Return the [X, Y] coordinate for the center point of the cell that contains the specified text.  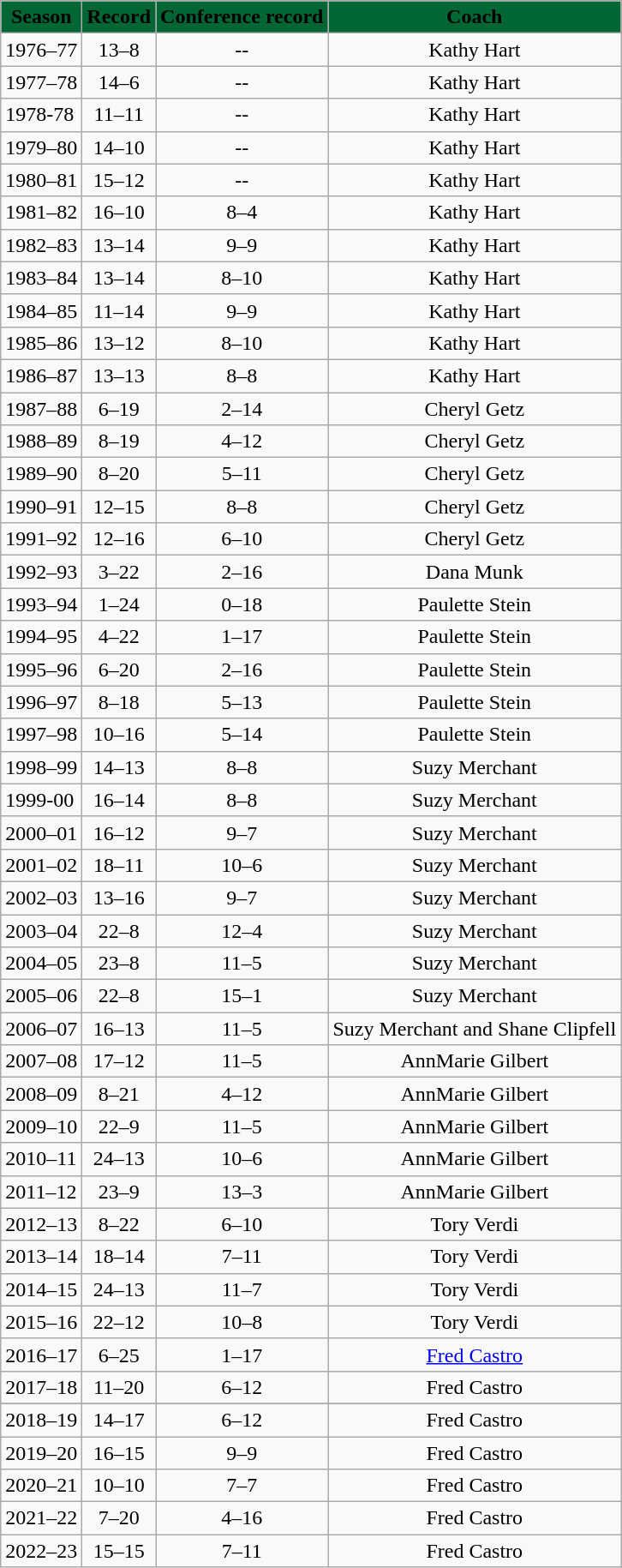
13–3 [242, 1192]
1978-78 [41, 115]
23–9 [119, 1192]
1999-00 [41, 800]
1984–85 [41, 310]
1–24 [119, 604]
8–18 [119, 702]
2008–09 [41, 1094]
11–7 [242, 1289]
16–13 [119, 1029]
2011–12 [41, 1192]
16–10 [119, 213]
2014–15 [41, 1289]
Record [119, 17]
15–1 [242, 996]
2009–10 [41, 1126]
1996–97 [41, 702]
1976–77 [41, 50]
4–22 [119, 637]
2007–08 [41, 1061]
2016–17 [41, 1355]
10–10 [119, 1486]
1994–95 [41, 637]
2013–14 [41, 1257]
4–16 [242, 1518]
1980–81 [41, 180]
12–4 [242, 930]
15–15 [119, 1551]
17–12 [119, 1061]
1982–83 [41, 245]
10–16 [119, 735]
8–20 [119, 474]
1985–86 [41, 343]
2001–02 [41, 865]
7–7 [242, 1486]
14–17 [119, 1420]
2006–07 [41, 1029]
1990–91 [41, 507]
1981–82 [41, 213]
16–14 [119, 800]
1983–84 [41, 278]
13–8 [119, 50]
1992–93 [41, 572]
13–13 [119, 375]
1993–94 [41, 604]
1989–90 [41, 474]
Suzy Merchant and Shane Clipfell [475, 1029]
2012–13 [41, 1224]
12–16 [119, 539]
2022–23 [41, 1551]
14–6 [119, 82]
2004–05 [41, 964]
3–22 [119, 572]
5–14 [242, 735]
22–9 [119, 1126]
Dana Munk [475, 572]
10–8 [242, 1322]
5–13 [242, 702]
0–18 [242, 604]
13–12 [119, 343]
7–20 [119, 1518]
23–8 [119, 964]
2–14 [242, 409]
8–4 [242, 213]
Season [41, 17]
15–12 [119, 180]
16–15 [119, 1453]
8–22 [119, 1224]
14–10 [119, 147]
1979–80 [41, 147]
18–11 [119, 865]
6–20 [119, 670]
12–15 [119, 507]
2019–20 [41, 1453]
8–19 [119, 442]
2020–21 [41, 1486]
5–11 [242, 474]
1995–96 [41, 670]
1977–78 [41, 82]
1987–88 [41, 409]
2018–19 [41, 1420]
11–14 [119, 310]
11–11 [119, 115]
2017–18 [41, 1387]
2010–11 [41, 1159]
22–12 [119, 1322]
2015–16 [41, 1322]
14–13 [119, 767]
16–12 [119, 832]
11–20 [119, 1387]
Coach [475, 17]
1997–98 [41, 735]
1986–87 [41, 375]
6–19 [119, 409]
1988–89 [41, 442]
1991–92 [41, 539]
Conference record [242, 17]
2003–04 [41, 930]
2000–01 [41, 832]
1998–99 [41, 767]
13–16 [119, 898]
8–21 [119, 1094]
2005–06 [41, 996]
2002–03 [41, 898]
18–14 [119, 1257]
2021–22 [41, 1518]
6–25 [119, 1355]
